Extract the [X, Y] coordinate from the center of the cell holding the provided text.  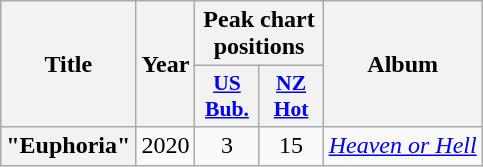
NZHot [291, 96]
USBub. [227, 96]
Title [68, 64]
Year [166, 64]
2020 [166, 146]
Album [402, 64]
"Euphoria" [68, 146]
15 [291, 146]
3 [227, 146]
Heaven or Hell [402, 146]
Peak chart positions [259, 34]
